Search for the cell housing the specified text and yield its (X, Y) center coordinate. 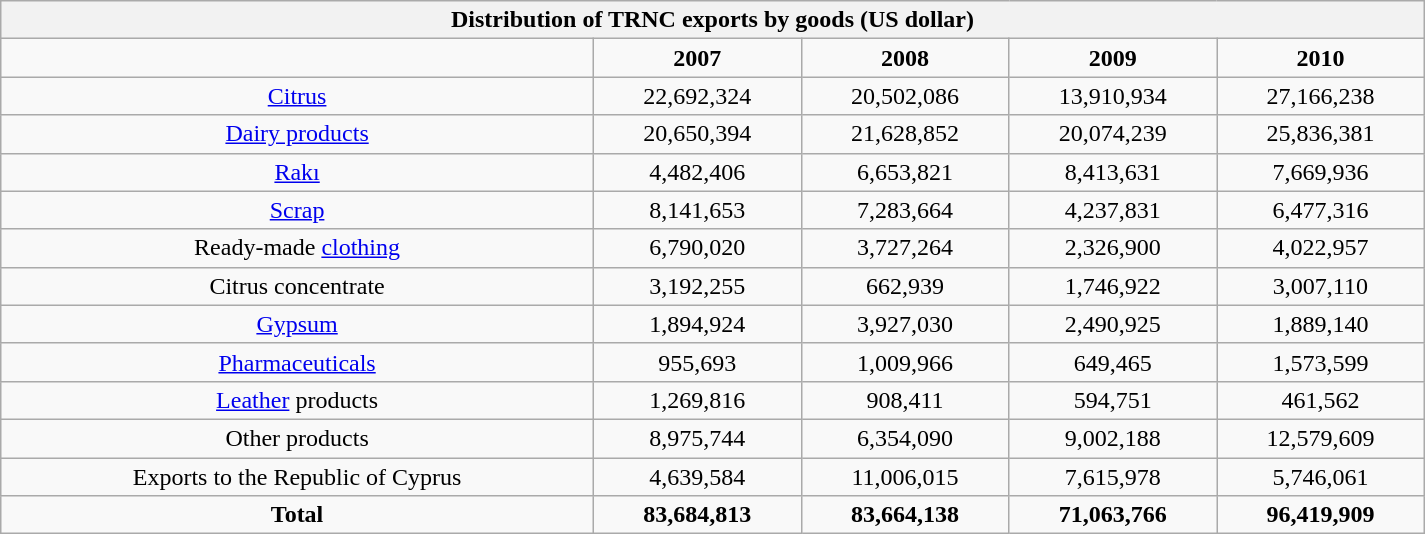
2,326,900 (1113, 248)
7,615,978 (1113, 477)
3,727,264 (905, 248)
83,684,813 (697, 515)
594,751 (1113, 400)
Scrap (298, 210)
908,411 (905, 400)
96,419,909 (1320, 515)
5,746,061 (1320, 477)
2007 (697, 58)
8,975,744 (697, 438)
20,502,086 (905, 96)
1,746,922 (1113, 286)
1,894,924 (697, 324)
Dairy products (298, 134)
Citrus concentrate (298, 286)
Gypsum (298, 324)
8,141,653 (697, 210)
8,413,631 (1113, 172)
9,002,188 (1113, 438)
2008 (905, 58)
11,006,015 (905, 477)
2009 (1113, 58)
20,074,239 (1113, 134)
7,283,664 (905, 210)
Distribution of TRNC exports by goods (US dollar) (713, 20)
Exports to the Republic of Cyprus (298, 477)
Leather products (298, 400)
4,482,406 (697, 172)
Ready-made clothing (298, 248)
955,693 (697, 362)
Rakı (298, 172)
3,927,030 (905, 324)
2010 (1320, 58)
1,889,140 (1320, 324)
7,669,936 (1320, 172)
1,573,599 (1320, 362)
83,664,138 (905, 515)
13,910,934 (1113, 96)
22,692,324 (697, 96)
461,562 (1320, 400)
3,007,110 (1320, 286)
6,790,020 (697, 248)
Citrus (298, 96)
25,836,381 (1320, 134)
1,009,966 (905, 362)
6,477,316 (1320, 210)
4,237,831 (1113, 210)
6,653,821 (905, 172)
3,192,255 (697, 286)
Pharmaceuticals (298, 362)
21,628,852 (905, 134)
27,166,238 (1320, 96)
20,650,394 (697, 134)
Total (298, 515)
6,354,090 (905, 438)
2,490,925 (1113, 324)
1,269,816 (697, 400)
4,639,584 (697, 477)
649,465 (1113, 362)
71,063,766 (1113, 515)
12,579,609 (1320, 438)
4,022,957 (1320, 248)
Other products (298, 438)
662,939 (905, 286)
